Identify which cell holds the provided text, then report its [x, y] central coordinate. 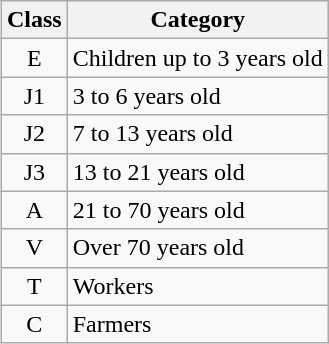
E [34, 58]
Farmers [198, 324]
Over 70 years old [198, 248]
C [34, 324]
21 to 70 years old [198, 210]
7 to 13 years old [198, 134]
A [34, 210]
T [34, 286]
J3 [34, 172]
3 to 6 years old [198, 96]
J1 [34, 96]
Class [34, 20]
Workers [198, 286]
J2 [34, 134]
13 to 21 years old [198, 172]
Category [198, 20]
V [34, 248]
Children up to 3 years old [198, 58]
